Search for the cell housing the specified text and yield its (X, Y) center coordinate. 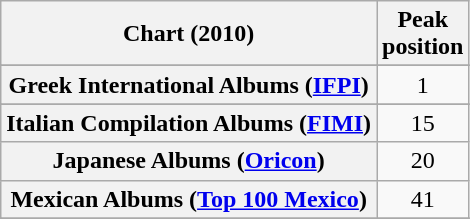
Japanese Albums (Oricon) (189, 161)
Italian Compilation Albums (FIMI) (189, 123)
1 (423, 85)
20 (423, 161)
41 (423, 199)
Greek International Albums (IFPI) (189, 85)
Mexican Albums (Top 100 Mexico) (189, 199)
15 (423, 123)
Peakposition (423, 34)
Chart (2010) (189, 34)
